From the cell containing the given text, extract its center point as (x, y) coordinate. 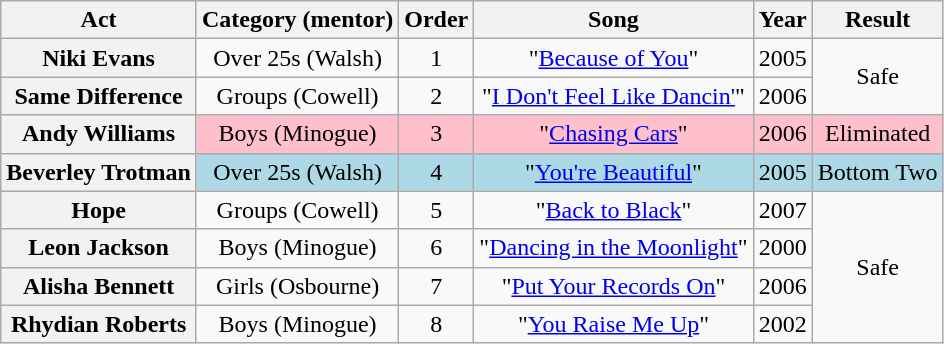
"Back to Black" (614, 210)
"Because of You" (614, 58)
Girls (Osbourne) (297, 286)
Year (782, 20)
Bottom Two (878, 172)
Niki Evans (99, 58)
"I Don't Feel Like Dancin'" (614, 96)
Act (99, 20)
Leon Jackson (99, 248)
2002 (782, 324)
"You Raise Me Up" (614, 324)
Alisha Bennett (99, 286)
Hope (99, 210)
Same Difference (99, 96)
"Dancing in the Moonlight" (614, 248)
7 (436, 286)
"Chasing Cars" (614, 134)
8 (436, 324)
Beverley Trotman (99, 172)
5 (436, 210)
2007 (782, 210)
"Put Your Records On" (614, 286)
"You're Beautiful" (614, 172)
Category (mentor) (297, 20)
2 (436, 96)
2000 (782, 248)
Result (878, 20)
Song (614, 20)
Andy Williams (99, 134)
4 (436, 172)
3 (436, 134)
1 (436, 58)
Order (436, 20)
Rhydian Roberts (99, 324)
6 (436, 248)
Eliminated (878, 134)
